Locate the cell with the specified text and output its (X, Y) center coordinate. 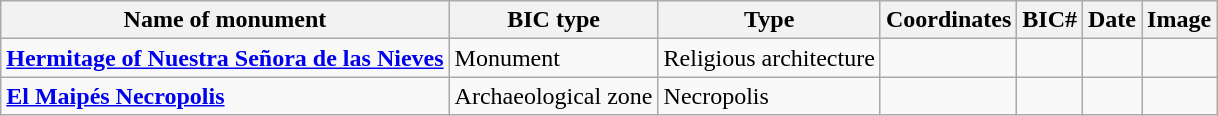
Hermitage of Nuestra Señora de las Nieves (225, 58)
Name of monument (225, 20)
Date (1112, 20)
Image (1180, 20)
Monument (554, 58)
El Maipés Necropolis (225, 96)
Necropolis (769, 96)
BIC type (554, 20)
Religious architecture (769, 58)
Archaeological zone (554, 96)
Type (769, 20)
BIC# (1050, 20)
Coordinates (948, 20)
